Detect which cell encompasses the target text, then output its [x, y] center coordinate. 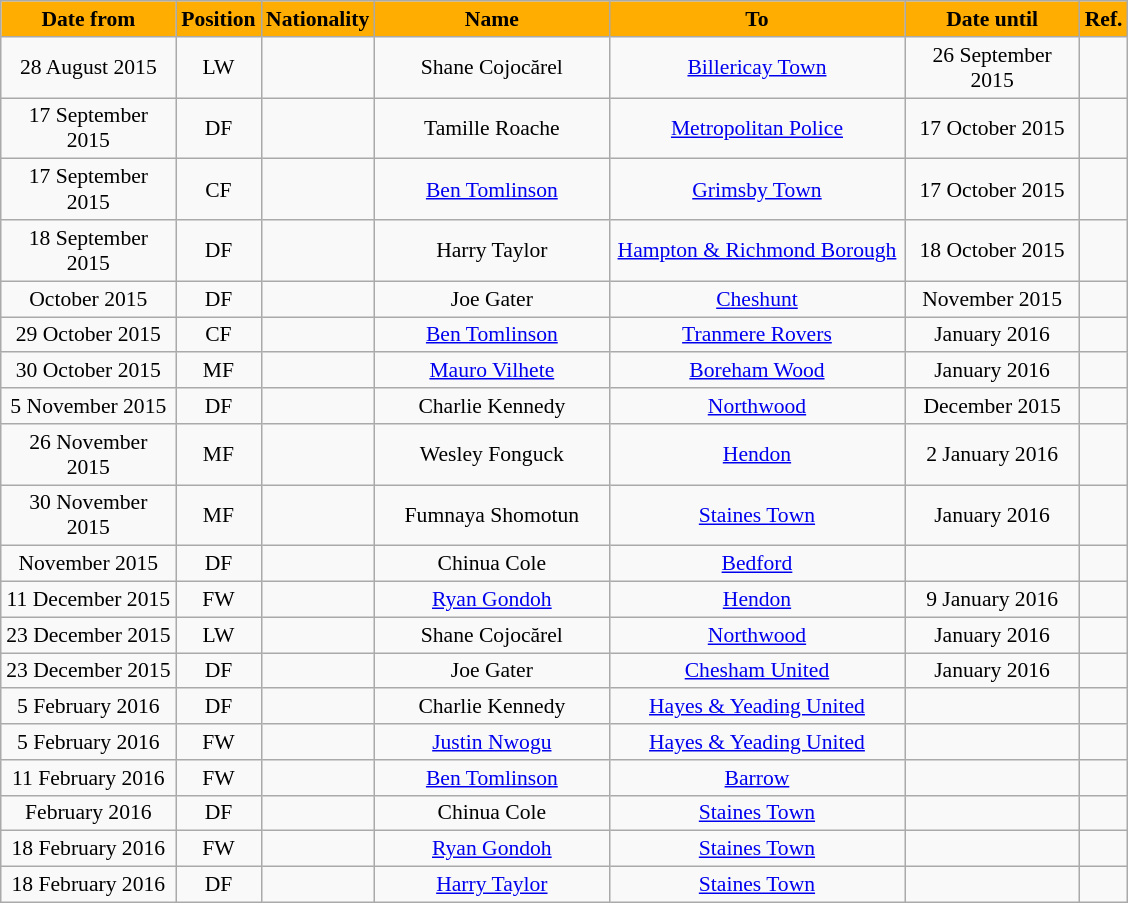
11 February 2016 [88, 778]
18 September 2015 [88, 250]
5 November 2015 [88, 406]
Billericay Town [756, 68]
30 October 2015 [88, 371]
February 2016 [88, 813]
Ref. [1104, 19]
To [756, 19]
Date until [992, 19]
Hampton & Richmond Borough [756, 250]
Position [218, 19]
Chesham United [756, 671]
Cheshunt [756, 299]
Barrow [756, 778]
Bedford [756, 564]
Name [492, 19]
Boreham Wood [756, 371]
Wesley Fonguck [492, 454]
Grimsby Town [756, 190]
9 January 2016 [992, 600]
Date from [88, 19]
28 August 2015 [88, 68]
26 November 2015 [88, 454]
Justin Nwogu [492, 742]
29 October 2015 [88, 335]
2 January 2016 [992, 454]
Nationality [318, 19]
18 October 2015 [992, 250]
Tamille Roache [492, 128]
Mauro Vilhete [492, 371]
Fumnaya Shomotun [492, 516]
Metropolitan Police [756, 128]
26 September 2015 [992, 68]
December 2015 [992, 406]
30 November 2015 [88, 516]
October 2015 [88, 299]
Tranmere Rovers [756, 335]
11 December 2015 [88, 600]
